Extract the (x, y) coordinate from the center of the cell holding the provided text.  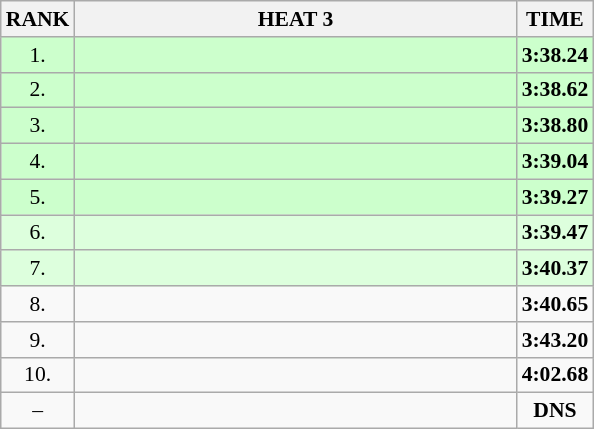
2. (38, 90)
3:40.65 (556, 304)
– (38, 411)
3:39.27 (556, 197)
6. (38, 233)
4:02.68 (556, 375)
3:38.80 (556, 126)
5. (38, 197)
DNS (556, 411)
RANK (38, 19)
3:39.04 (556, 162)
TIME (556, 19)
4. (38, 162)
3:38.62 (556, 90)
HEAT 3 (295, 19)
3:40.37 (556, 269)
1. (38, 55)
3. (38, 126)
9. (38, 340)
7. (38, 269)
8. (38, 304)
3:38.24 (556, 55)
10. (38, 375)
3:43.20 (556, 340)
3:39.47 (556, 233)
